Identify which cell holds the provided text, then report its [x, y] central coordinate. 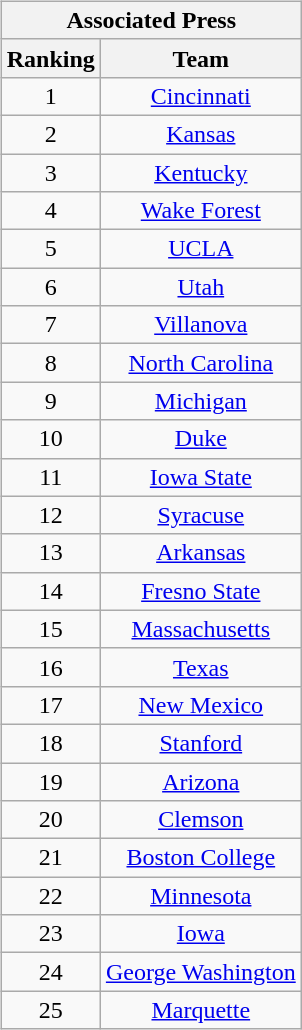
12 [50, 515]
Iowa State [200, 477]
13 [50, 553]
Kentucky [200, 173]
Arkansas [200, 553]
Minnesota [200, 896]
1 [50, 96]
9 [50, 401]
Villanova [200, 325]
14 [50, 591]
Stanford [200, 743]
Ranking [50, 58]
18 [50, 743]
Clemson [200, 820]
17 [50, 705]
24 [50, 972]
Kansas [200, 134]
Marquette [200, 1010]
20 [50, 820]
Michigan [200, 401]
16 [50, 667]
5 [50, 249]
Team [200, 58]
21 [50, 858]
10 [50, 439]
7 [50, 325]
Boston College [200, 858]
Syracuse [200, 515]
Massachusetts [200, 629]
3 [50, 173]
22 [50, 896]
Wake Forest [200, 211]
11 [50, 477]
15 [50, 629]
Duke [200, 439]
8 [50, 363]
Fresno State [200, 591]
Texas [200, 667]
Associated Press [151, 20]
North Carolina [200, 363]
New Mexico [200, 705]
Cincinnati [200, 96]
Iowa [200, 934]
23 [50, 934]
George Washington [200, 972]
2 [50, 134]
25 [50, 1010]
UCLA [200, 249]
6 [50, 287]
19 [50, 781]
4 [50, 211]
Utah [200, 287]
Arizona [200, 781]
